Find where the given text appears and provide that cell's center as (X, Y) coordinate. 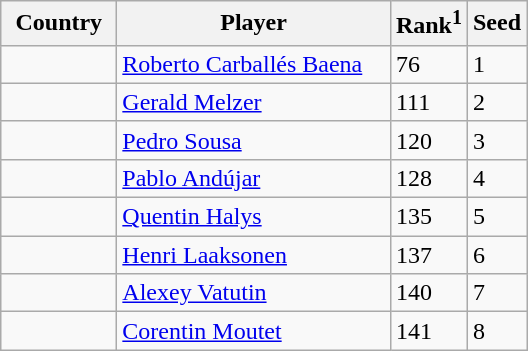
8 (496, 331)
111 (428, 102)
2 (496, 102)
Henri Laaksonen (254, 255)
120 (428, 140)
6 (496, 255)
Roberto Carballés Baena (254, 64)
Player (254, 24)
5 (496, 217)
Pedro Sousa (254, 140)
Gerald Melzer (254, 102)
140 (428, 293)
141 (428, 331)
1 (496, 64)
128 (428, 178)
7 (496, 293)
Pablo Andújar (254, 178)
76 (428, 64)
137 (428, 255)
135 (428, 217)
Alexey Vatutin (254, 293)
3 (496, 140)
Seed (496, 24)
Country (59, 24)
Quentin Halys (254, 217)
Corentin Moutet (254, 331)
4 (496, 178)
Rank1 (428, 24)
